Return (X, Y) of the center of cell containing provided text 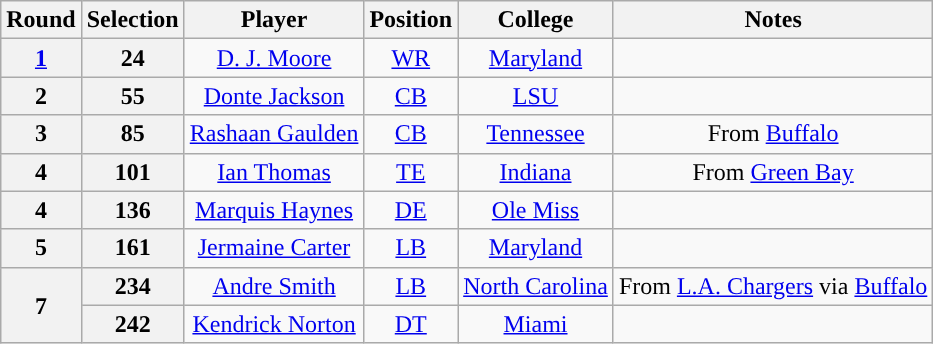
Round (41, 20)
5 (41, 248)
LSU (536, 96)
D. J. Moore (274, 58)
3 (41, 134)
1 (41, 58)
DE (411, 210)
TE (411, 172)
55 (132, 96)
85 (132, 134)
161 (132, 248)
Miami (536, 324)
234 (132, 286)
136 (132, 210)
Notes (772, 20)
WR (411, 58)
College (536, 20)
2 (41, 96)
7 (41, 305)
North Carolina (536, 286)
Marquis Haynes (274, 210)
Tennessee (536, 134)
24 (132, 58)
From Green Bay (772, 172)
Jermaine Carter (274, 248)
From Buffalo (772, 134)
Player (274, 20)
Ian Thomas (274, 172)
101 (132, 172)
DT (411, 324)
Andre Smith (274, 286)
Donte Jackson (274, 96)
Rashaan Gaulden (274, 134)
Selection (132, 20)
Indiana (536, 172)
From L.A. Chargers via Buffalo (772, 286)
Ole Miss (536, 210)
Position (411, 20)
242 (132, 324)
Kendrick Norton (274, 324)
